Extract the (X, Y) coordinate from the center of the cell holding the provided text.  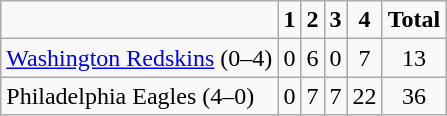
22 (364, 96)
36 (414, 96)
1 (290, 20)
4 (364, 20)
6 (312, 58)
Philadelphia Eagles (4–0) (140, 96)
3 (336, 20)
13 (414, 58)
Total (414, 20)
2 (312, 20)
Washington Redskins (0–4) (140, 58)
